Determine the [X, Y] coordinate at the center of the cell enclosing the given text.  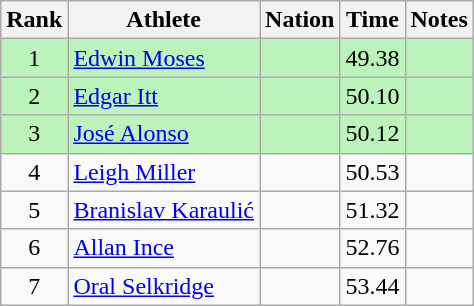
7 [34, 286]
50.12 [372, 134]
2 [34, 96]
50.53 [372, 172]
3 [34, 134]
Allan Ince [164, 248]
4 [34, 172]
Branislav Karaulić [164, 210]
1 [34, 58]
Edgar Itt [164, 96]
Athlete [164, 20]
50.10 [372, 96]
Rank [34, 20]
49.38 [372, 58]
Edwin Moses [164, 58]
Notes [439, 20]
6 [34, 248]
53.44 [372, 286]
José Alonso [164, 134]
52.76 [372, 248]
51.32 [372, 210]
Leigh Miller [164, 172]
Nation [300, 20]
Time [372, 20]
Oral Selkridge [164, 286]
5 [34, 210]
